Capture the cell that displays the provided text and extract its (X, Y) central coordinate. 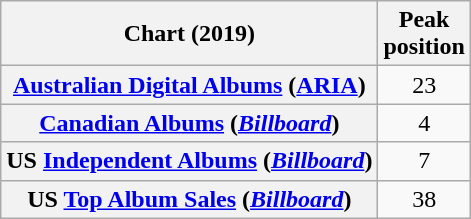
Canadian Albums (Billboard) (190, 123)
Chart (2019) (190, 34)
38 (424, 199)
7 (424, 161)
Australian Digital Albums (ARIA) (190, 85)
23 (424, 85)
Peakposition (424, 34)
US Top Album Sales (Billboard) (190, 199)
4 (424, 123)
US Independent Albums (Billboard) (190, 161)
